For the text-containing cell, return its midpoint in [X, Y] coordinate format. 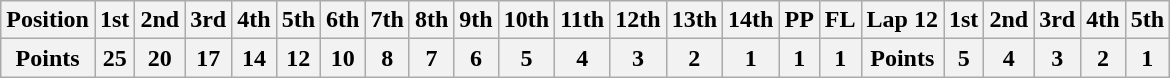
PP [799, 20]
8th [431, 20]
13th [694, 20]
8 [387, 58]
25 [114, 58]
6th [343, 20]
17 [208, 58]
10th [526, 20]
11th [582, 20]
14th [751, 20]
12th [638, 20]
Lap 12 [902, 20]
9th [476, 20]
Position [48, 20]
14 [254, 58]
FL [840, 20]
12 [298, 58]
7 [431, 58]
20 [160, 58]
6 [476, 58]
7th [387, 20]
10 [343, 58]
